Pinpoint the cell where the given text exists, returning its [X, Y] midpoint coordinate. 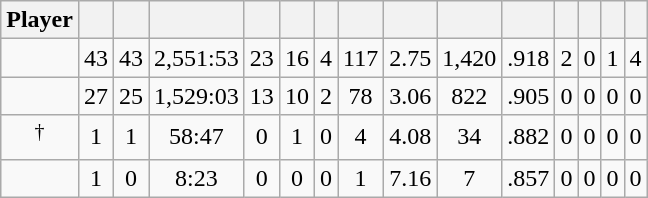
† [40, 138]
7 [470, 178]
27 [96, 96]
117 [361, 58]
Player [40, 20]
58:47 [197, 138]
.905 [528, 96]
3.06 [410, 96]
822 [470, 96]
8:23 [197, 178]
16 [296, 58]
7.16 [410, 178]
2.75 [410, 58]
.857 [528, 178]
2,551:53 [197, 58]
78 [361, 96]
1,529:03 [197, 96]
.882 [528, 138]
34 [470, 138]
4.08 [410, 138]
1,420 [470, 58]
.918 [528, 58]
10 [296, 96]
13 [262, 96]
23 [262, 58]
25 [132, 96]
